Pinpoint the cell where the given text exists, returning its [X, Y] midpoint coordinate. 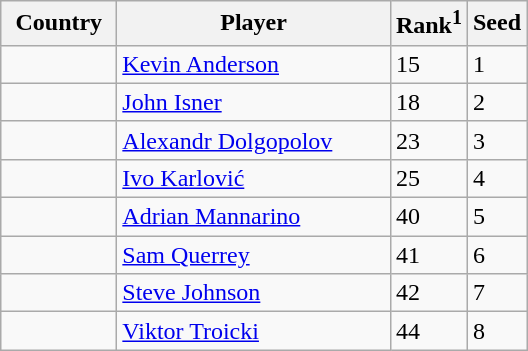
25 [428, 178]
Kevin Anderson [254, 64]
15 [428, 64]
Seed [496, 24]
1 [496, 64]
18 [428, 102]
Player [254, 24]
42 [428, 293]
Rank1 [428, 24]
4 [496, 178]
23 [428, 140]
Adrian Mannarino [254, 217]
Steve Johnson [254, 293]
8 [496, 331]
7 [496, 293]
44 [428, 331]
Ivo Karlović [254, 178]
2 [496, 102]
Sam Querrey [254, 255]
John Isner [254, 102]
Country [59, 24]
3 [496, 140]
5 [496, 217]
41 [428, 255]
6 [496, 255]
40 [428, 217]
Alexandr Dolgopolov [254, 140]
Viktor Troicki [254, 331]
